Search for the cell housing the specified text and yield its [X, Y] center coordinate. 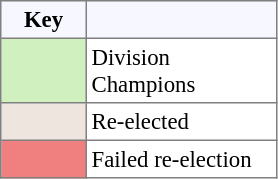
Key [44, 20]
Failed re-election [181, 159]
Division Champions [181, 70]
Re-elected [181, 122]
